Search for the cell housing the specified text and yield its [X, Y] center coordinate. 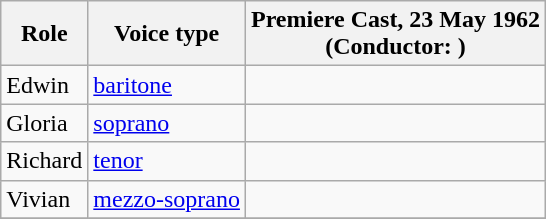
Premiere Cast, 23 May 1962(Conductor: ) [395, 34]
baritone [167, 85]
Edwin [44, 85]
Gloria [44, 123]
Role [44, 34]
Vivian [44, 199]
Richard [44, 161]
tenor [167, 161]
mezzo-soprano [167, 199]
soprano [167, 123]
Voice type [167, 34]
